Search for the cell housing the specified text and yield its (x, y) center coordinate. 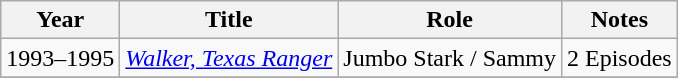
Title (229, 20)
Walker, Texas Ranger (229, 58)
Role (450, 20)
1993–1995 (60, 58)
Notes (619, 20)
Jumbo Stark / Sammy (450, 58)
Year (60, 20)
2 Episodes (619, 58)
